Determine the [X, Y] coordinate at the center of the cell enclosing the given text.  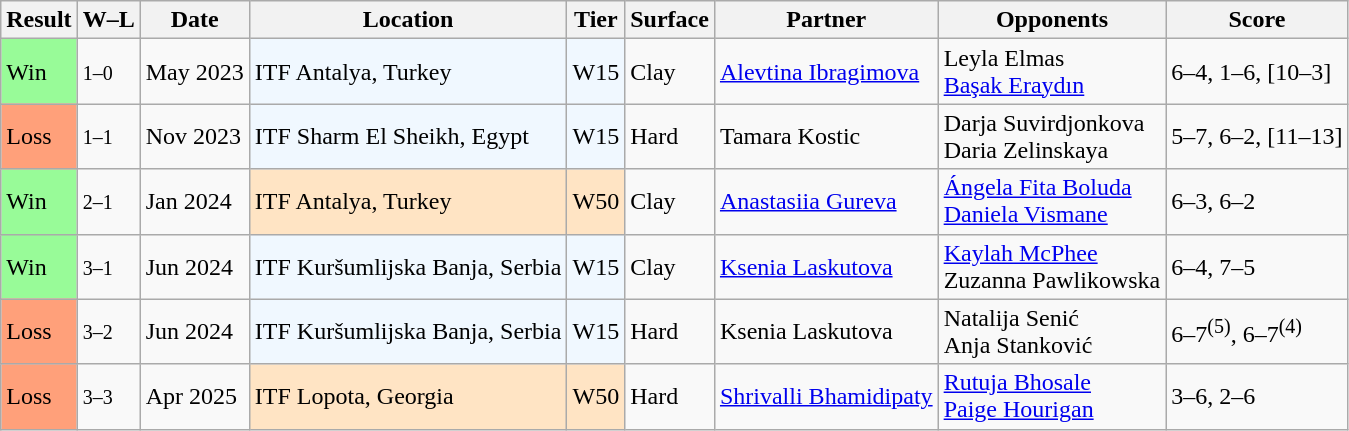
6–3, 6–2 [1257, 202]
W–L [108, 20]
Leyla Elmas Başak Eraydın [1052, 72]
Tier [596, 20]
3–1 [108, 266]
3–3 [108, 396]
Apr 2025 [194, 396]
Partner [826, 20]
6–7(5), 6–7(4) [1257, 332]
Jan 2024 [194, 202]
3–2 [108, 332]
Ángela Fita Boluda Daniela Vismane [1052, 202]
Alevtina Ibragimova [826, 72]
Nov 2023 [194, 136]
Date [194, 20]
May 2023 [194, 72]
6–4, 7–5 [1257, 266]
Darja Suvirdjonkova Daria Zelinskaya [1052, 136]
Surface [670, 20]
3–6, 2–6 [1257, 396]
Shrivalli Bhamidipaty [826, 396]
Kaylah McPhee Zuzanna Pawlikowska [1052, 266]
2–1 [108, 202]
ITF Sharm El Sheikh, Egypt [408, 136]
Tamara Kostic [826, 136]
Result [39, 20]
Rutuja Bhosale Paige Hourigan [1052, 396]
1–1 [108, 136]
Location [408, 20]
Natalija Senić Anja Stanković [1052, 332]
Score [1257, 20]
Anastasiia Gureva [826, 202]
ITF Lopota, Georgia [408, 396]
6–4, 1–6, [10–3] [1257, 72]
Opponents [1052, 20]
1–0 [108, 72]
5–7, 6–2, [11–13] [1257, 136]
